Detect which cell encompasses the target text, then output its (X, Y) center coordinate. 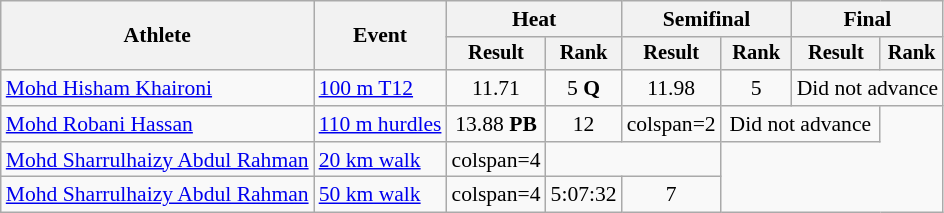
12 (584, 124)
Heat (534, 19)
11.71 (496, 88)
Mohd Robani Hassan (158, 124)
7 (672, 195)
Final (868, 19)
20 km walk (380, 160)
100 m T12 (380, 88)
50 km walk (380, 195)
Semifinal (707, 19)
11.98 (672, 88)
Event (380, 36)
110 m hurdles (380, 124)
5 (756, 88)
13.88 PB (496, 124)
5 Q (584, 88)
Athlete (158, 36)
5:07:32 (584, 195)
colspan=2 (672, 124)
Mohd Hisham Khaironi (158, 88)
